Identify which cell holds the provided text, then report its (x, y) central coordinate. 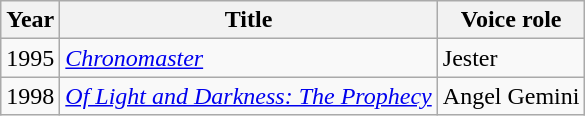
Jester (511, 58)
1995 (30, 58)
Year (30, 20)
Voice role (511, 20)
1998 (30, 96)
Title (248, 20)
Chronomaster (248, 58)
Of Light and Darkness: The Prophecy (248, 96)
Angel Gemini (511, 96)
